Detect which cell encompasses the target text, then output its [X, Y] center coordinate. 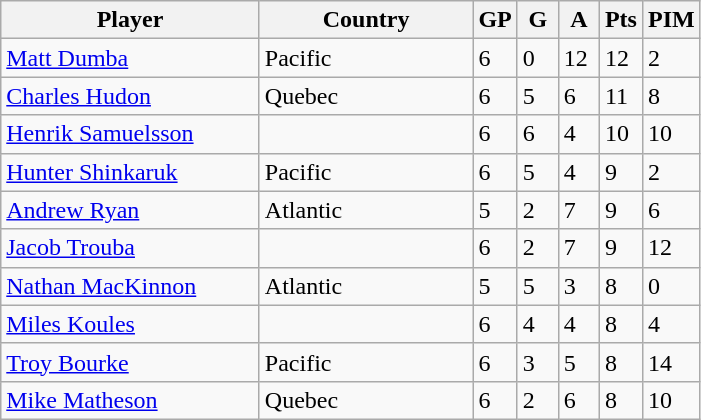
Charles Hudon [130, 96]
PIM [671, 20]
A [578, 20]
G [538, 20]
Henrik Samuelsson [130, 134]
Andrew Ryan [130, 210]
Player [130, 20]
11 [620, 96]
14 [671, 362]
GP [495, 20]
Pts [620, 20]
Hunter Shinkaruk [130, 172]
Country [366, 20]
Nathan MacKinnon [130, 286]
Jacob Trouba [130, 248]
Mike Matheson [130, 400]
Matt Dumba [130, 58]
Miles Koules [130, 324]
Troy Bourke [130, 362]
